Provide the (x, y) coordinate of the cell's center where the given text is located.  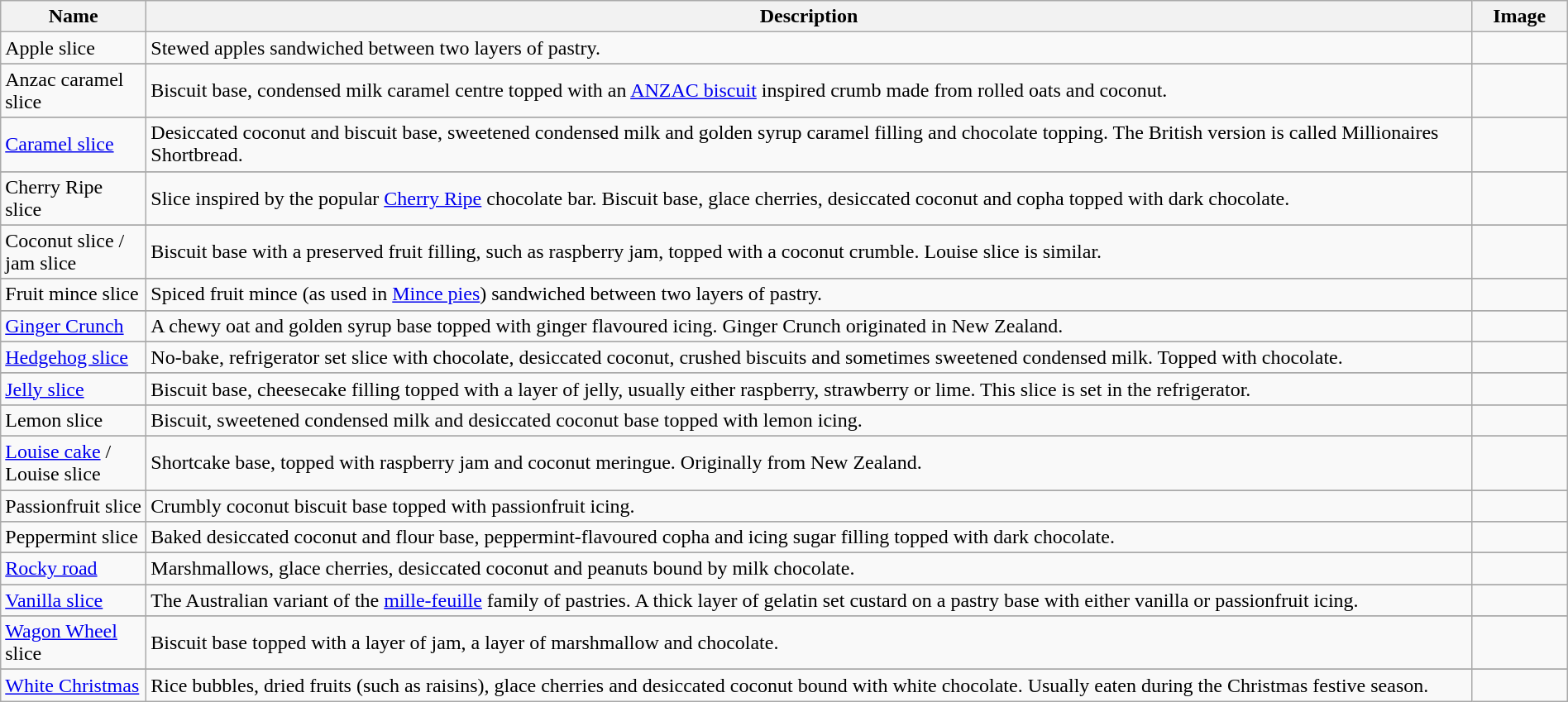
Ginger Crunch (74, 326)
Louise cake / Louise slice (74, 463)
Apple slice (74, 48)
Jelly slice (74, 389)
Description (809, 17)
Peppermint slice (74, 537)
No-bake, refrigerator set slice with chocolate, desiccated coconut, crushed biscuits and sometimes sweetened condensed milk. Topped with chocolate. (809, 357)
Coconut slice / jam slice (74, 251)
Anzac caramel slice (74, 91)
Fruit mince slice (74, 294)
Biscuit base topped with a layer of jam, a layer of marshmallow and chocolate. (809, 643)
Baked desiccated coconut and flour base, peppermint-flavoured copha and icing sugar filling topped with dark chocolate. (809, 537)
Crumbly coconut biscuit base topped with passionfruit icing. (809, 505)
Biscuit base with a preserved fruit filling, such as raspberry jam, topped with a coconut crumble. Louise slice is similar. (809, 251)
Slice inspired by the popular Cherry Ripe chocolate bar. Biscuit base, glace cherries, desiccated coconut and copha topped with dark chocolate. (809, 198)
Shortcake base, topped with raspberry jam and coconut meringue. Originally from New Zealand. (809, 463)
Spiced fruit mince (as used in Mince pies) sandwiched between two layers of pastry. (809, 294)
Hedgehog slice (74, 357)
Image (1519, 17)
White Christmas (74, 685)
Stewed apples sandwiched between two layers of pastry. (809, 48)
Biscuit, sweetened condensed milk and desiccated coconut base topped with lemon icing. (809, 420)
Name (74, 17)
Wagon Wheel slice (74, 643)
Biscuit base, cheesecake filling topped with a layer of jelly, usually either raspberry, strawberry or lime. This slice is set in the refrigerator. (809, 389)
Vanilla slice (74, 600)
Rocky road (74, 569)
Lemon slice (74, 420)
Passionfruit slice (74, 505)
Caramel slice (74, 144)
Biscuit base, condensed milk caramel centre topped with an ANZAC biscuit inspired crumb made from rolled oats and coconut. (809, 91)
Cherry Ripe slice (74, 198)
A chewy oat and golden syrup base topped with ginger flavoured icing. Ginger Crunch originated in New Zealand. (809, 326)
Marshmallows, glace cherries, desiccated coconut and peanuts bound by milk chocolate. (809, 569)
